Provide the [X, Y] coordinate of the cell's center where the given text is located.  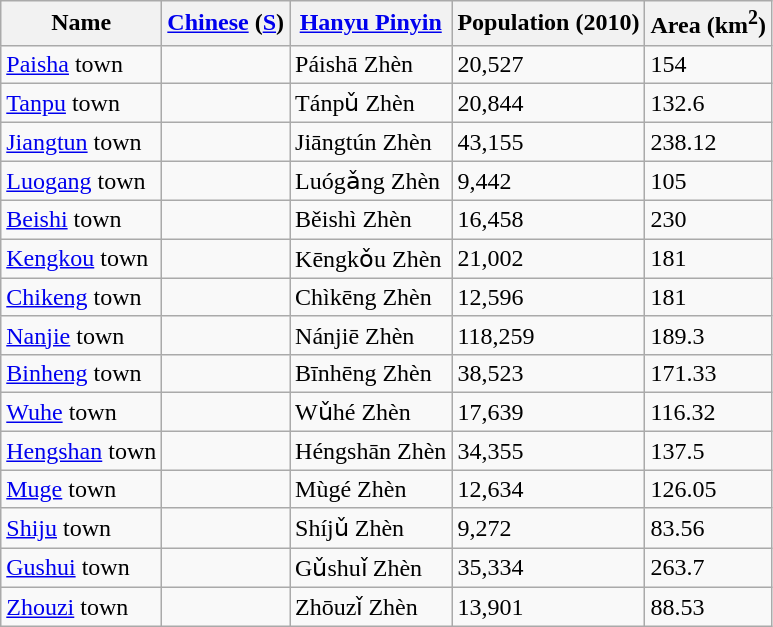
Jiāngtún Zhèn [371, 142]
Gǔshuǐ Zhèn [371, 568]
Luógǎng Zhèn [371, 181]
154 [708, 64]
35,334 [548, 568]
12,596 [548, 297]
43,155 [548, 142]
118,259 [548, 335]
12,634 [548, 489]
Shíjǔ Zhèn [371, 528]
Wǔhé Zhèn [371, 412]
Tanpu town [82, 103]
Bīnhēng Zhèn [371, 373]
Nánjiē Zhèn [371, 335]
Jiangtun town [82, 142]
Name [82, 24]
Population (2010) [548, 24]
105 [708, 181]
Běishì Zhèn [371, 220]
Beishi town [82, 220]
238.12 [708, 142]
Chìkēng Zhèn [371, 297]
Shiju town [82, 528]
230 [708, 220]
13,901 [548, 607]
132.6 [708, 103]
20,844 [548, 103]
126.05 [708, 489]
Paisha town [82, 64]
9,442 [548, 181]
38,523 [548, 373]
Mùgé Zhèn [371, 489]
34,355 [548, 451]
Héngshān Zhèn [371, 451]
17,639 [548, 412]
Binheng town [82, 373]
Gushui town [82, 568]
Tánpǔ Zhèn [371, 103]
Zhouzi town [82, 607]
Zhōuzǐ Zhèn [371, 607]
9,272 [548, 528]
Hengshan town [82, 451]
Chikeng town [82, 297]
137.5 [708, 451]
Luogang town [82, 181]
Hanyu Pinyin [371, 24]
Páishā Zhèn [371, 64]
83.56 [708, 528]
Kēngkǒu Zhèn [371, 259]
116.32 [708, 412]
88.53 [708, 607]
Wuhe town [82, 412]
16,458 [548, 220]
Muge town [82, 489]
20,527 [548, 64]
189.3 [708, 335]
171.33 [708, 373]
Kengkou town [82, 259]
Area (km2) [708, 24]
Chinese (S) [226, 24]
263.7 [708, 568]
Nanjie town [82, 335]
21,002 [548, 259]
